Detect which cell encompasses the target text, then output its (X, Y) center coordinate. 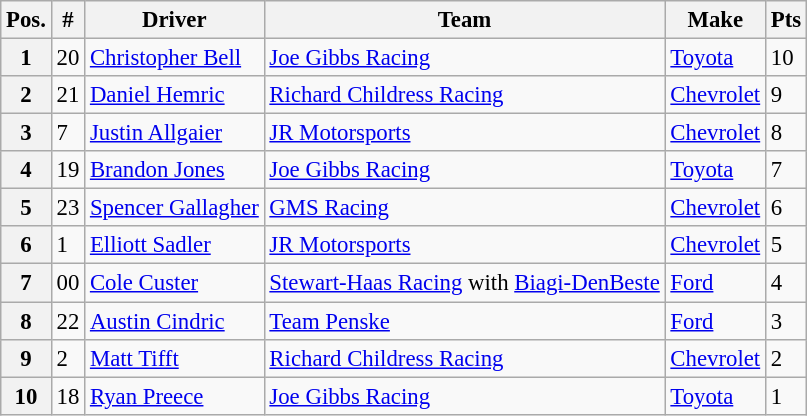
Daniel Hemric (174, 95)
Driver (174, 20)
Austin Cindric (174, 321)
22 (68, 321)
23 (68, 208)
Matt Tifft (174, 358)
20 (68, 58)
Justin Allgaier (174, 133)
Ryan Preece (174, 396)
21 (68, 95)
Elliott Sadler (174, 245)
Make (715, 20)
Pos. (26, 20)
18 (68, 396)
GMS Racing (464, 208)
Team (464, 20)
Pts (786, 20)
Cole Custer (174, 283)
Brandon Jones (174, 170)
# (68, 20)
Team Penske (464, 321)
19 (68, 170)
Christopher Bell (174, 58)
Stewart-Haas Racing with Biagi-DenBeste (464, 283)
Spencer Gallagher (174, 208)
00 (68, 283)
